Return (x, y) of the center of cell containing provided text 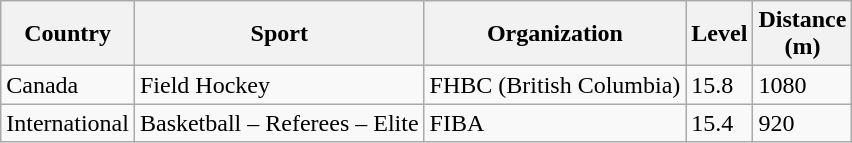
Sport (279, 34)
Field Hockey (279, 85)
Distance(m) (802, 34)
15.8 (720, 85)
15.4 (720, 123)
Level (720, 34)
FIBA (555, 123)
FHBC (British Columbia) (555, 85)
920 (802, 123)
Canada (68, 85)
Basketball – Referees – Elite (279, 123)
International (68, 123)
Organization (555, 34)
Country (68, 34)
1080 (802, 85)
